Provide the (x, y) coordinate of the cell's center where the given text is located.  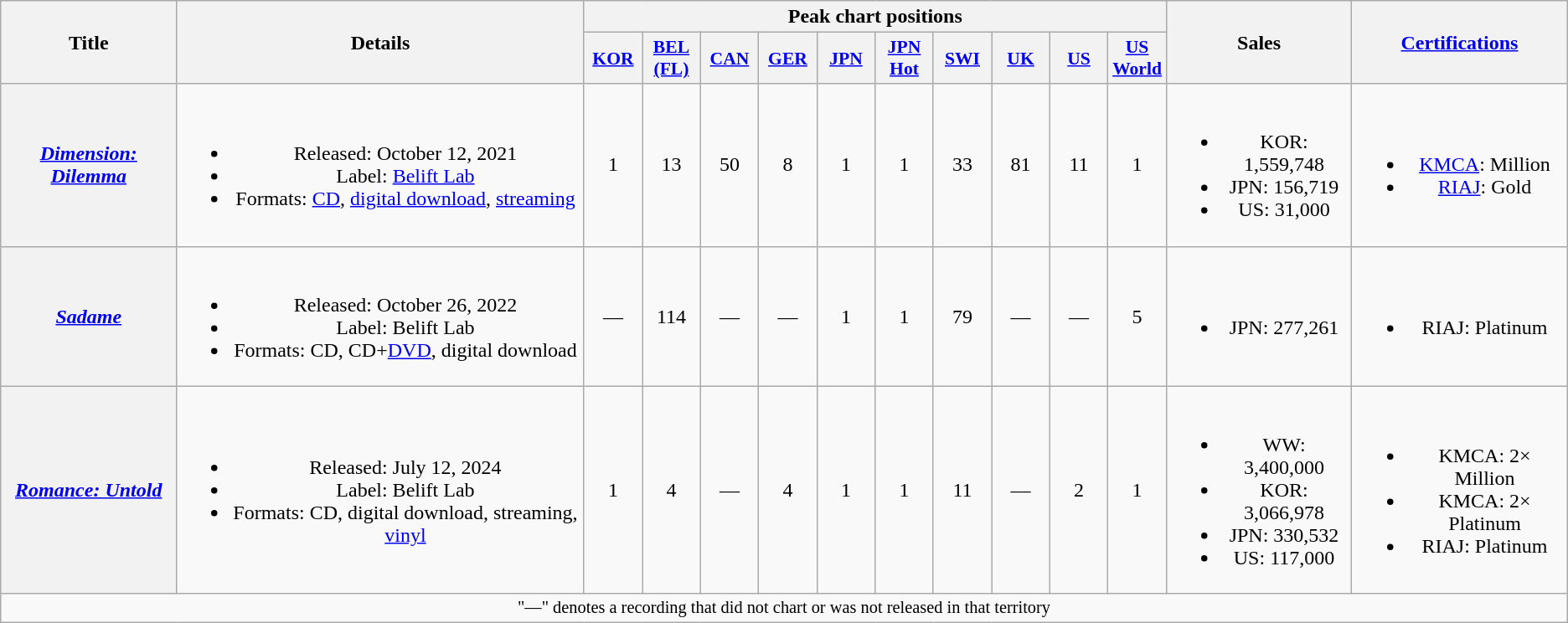
US World (1137, 59)
CAN (730, 59)
Peak chart positions (874, 17)
33 (962, 165)
JPN: 277,261 (1258, 317)
13 (672, 165)
GER (788, 59)
8 (788, 165)
KMCA: 2× MillionKMCA: 2× Platinum RIAJ: Platinum (1460, 490)
Title (89, 42)
Sales (1258, 42)
Released: July 12, 2024 Label: Belift LabFormats: CD, digital download, streaming, vinyl (380, 490)
Details (380, 42)
WW: 3,400,000KOR: 3,066,978JPN: 330,532 US: 117,000 (1258, 490)
JPN (846, 59)
UK (1021, 59)
Certifications (1460, 42)
Released: October 12, 2021 Label: Belift LabFormats: CD, digital download, streaming (380, 165)
5 (1137, 317)
50 (730, 165)
Sadame (89, 317)
KOR (613, 59)
Dimension: Dilemma (89, 165)
114 (672, 317)
BEL(FL) (672, 59)
79 (962, 317)
Romance: Untold (89, 490)
SWI (962, 59)
RIAJ: Platinum (1460, 317)
Released: October 26, 2022 Label: Belift LabFormats: CD, CD+DVD, digital download (380, 317)
2 (1079, 490)
KOR: 1,559,748JPN: 156,719 US: 31,000 (1258, 165)
"—" denotes a recording that did not chart or was not released in that territory (784, 608)
81 (1021, 165)
KMCA: MillionRIAJ: Gold (1460, 165)
JPNHot (905, 59)
US (1079, 59)
